For the text-containing cell, return its midpoint in (x, y) coordinate format. 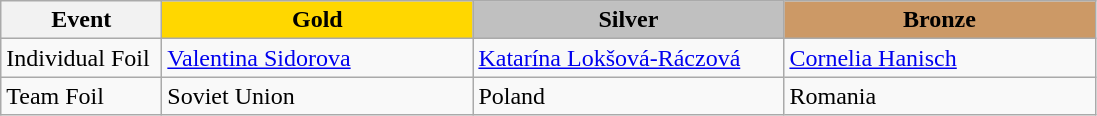
Event (82, 20)
Romania (940, 96)
Silver (628, 20)
Poland (628, 96)
Team Foil (82, 96)
Katarína Lokšová-Ráczová (628, 58)
Gold (318, 20)
Cornelia Hanisch (940, 58)
Individual Foil (82, 58)
Soviet Union (318, 96)
Valentina Sidorova (318, 58)
Bronze (940, 20)
